Determine the (X, Y) coordinate at the center of the cell enclosing the given text.  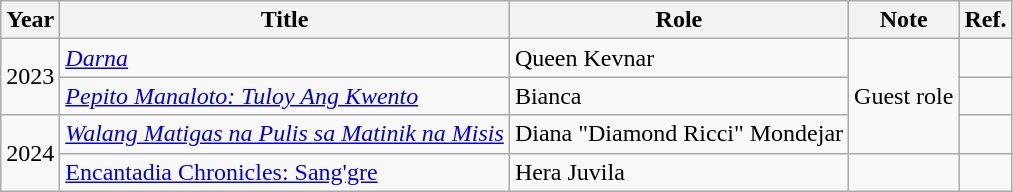
Year (30, 20)
Title (285, 20)
Bianca (678, 96)
Pepito Manaloto: Tuloy Ang Kwento (285, 96)
Diana "Diamond Ricci" Mondejar (678, 134)
Encantadia Chronicles: Sang'gre (285, 172)
Darna (285, 58)
2023 (30, 77)
Guest role (904, 96)
Ref. (986, 20)
2024 (30, 153)
Walang Matigas na Pulis sa Matinik na Misis (285, 134)
Queen Kevnar (678, 58)
Role (678, 20)
Hera Juvila (678, 172)
Note (904, 20)
